Pinpoint the cell where the given text exists, returning its [X, Y] midpoint coordinate. 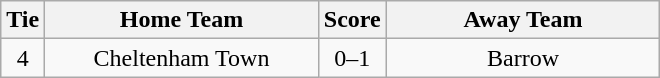
Score [352, 20]
4 [23, 58]
Tie [23, 20]
0–1 [352, 58]
Away Team [523, 20]
Cheltenham Town [182, 58]
Barrow [523, 58]
Home Team [182, 20]
